Capture the cell that displays the provided text and extract its [X, Y] central coordinate. 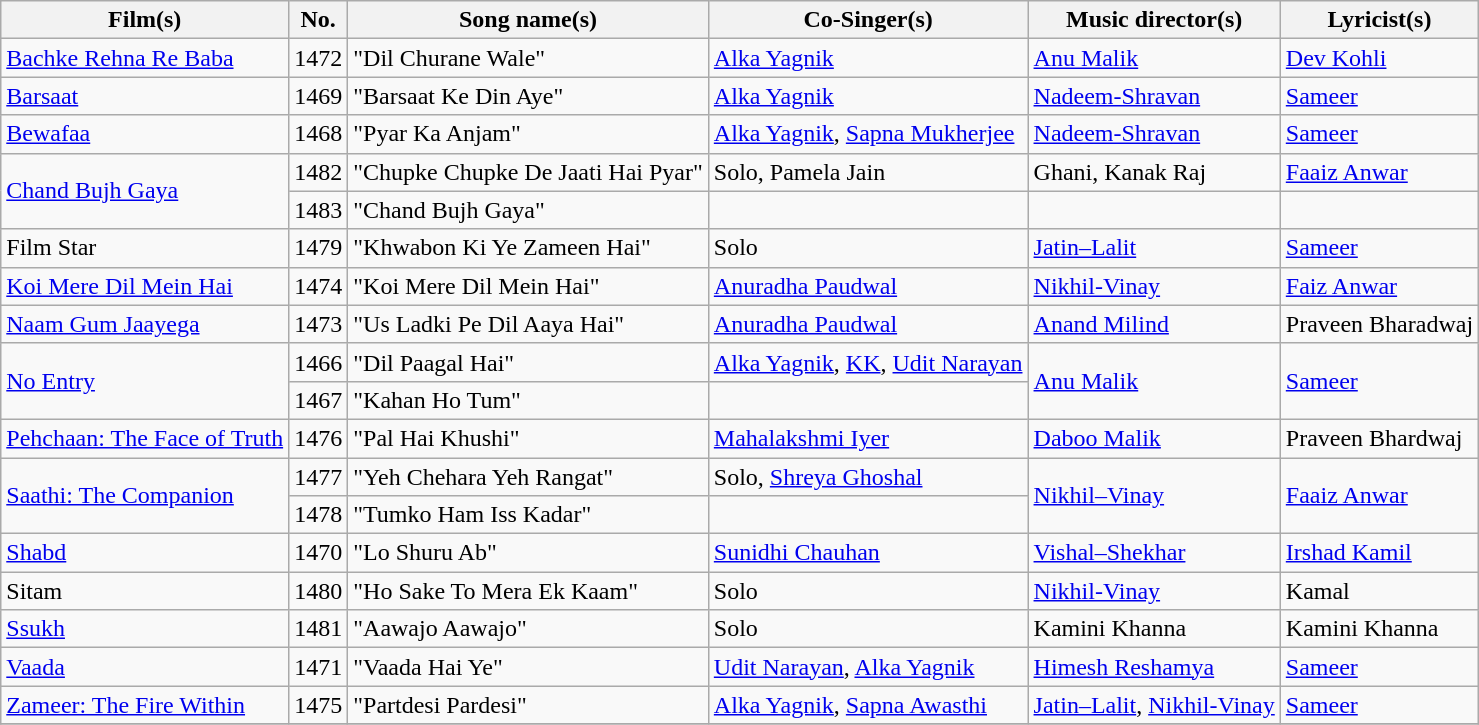
Bewafaa [145, 134]
Faiz Anwar [1379, 286]
"Pal Hai Khushi" [528, 438]
"Kahan Ho Tum" [528, 400]
Anand Milind [1154, 324]
"Koi Mere Dil Mein Hai" [528, 286]
1481 [318, 629]
1479 [318, 248]
Saathi: The Companion [145, 496]
"Aawajo Aawajo" [528, 629]
Koi Mere Dil Mein Hai [145, 286]
1467 [318, 400]
"Us Ladki Pe Dil Aaya Hai" [528, 324]
Shabd [145, 553]
Alka Yagnik, Sapna Awasthi [868, 705]
Zameer: The Fire Within [145, 705]
"Partdesi Pardesi" [528, 705]
Pehchaan: The Face of Truth [145, 438]
Dev Kohli [1379, 58]
Himesh Reshamya [1154, 667]
Kamal [1379, 591]
Lyricist(s) [1379, 20]
Co-Singer(s) [868, 20]
1478 [318, 515]
Film Star [145, 248]
1471 [318, 667]
"Khwabon Ki Ye Zameen Hai" [528, 248]
1483 [318, 210]
1468 [318, 134]
No Entry [145, 381]
Song name(s) [528, 20]
Vaada [145, 667]
1474 [318, 286]
1476 [318, 438]
"Dil Churane Wale" [528, 58]
1482 [318, 172]
Ghani, Kanak Raj [1154, 172]
Solo, Shreya Ghoshal [868, 477]
Music director(s) [1154, 20]
Alka Yagnik, Sapna Mukherjee [868, 134]
"Chupke Chupke De Jaati Hai Pyar" [528, 172]
Praveen Bhardwaj [1379, 438]
1469 [318, 96]
1470 [318, 553]
Barsaat [145, 96]
Sunidhi Chauhan [868, 553]
"Pyar Ka Anjam" [528, 134]
"Tumko Ham Iss Kadar" [528, 515]
Vishal–Shekhar [1154, 553]
Solo, Pamela Jain [868, 172]
"Ho Sake To Mera Ek Kaam" [528, 591]
1475 [318, 705]
"Chand Bujh Gaya" [528, 210]
Jatin–Lalit, Nikhil-Vinay [1154, 705]
1466 [318, 362]
"Dil Paagal Hai" [528, 362]
Sitam [145, 591]
Nikhil–Vinay [1154, 496]
1480 [318, 591]
Irshad Kamil [1379, 553]
"Lo Shuru Ab" [528, 553]
"Barsaat Ke Din Aye" [528, 96]
Alka Yagnik, KK, Udit Narayan [868, 362]
Chand Bujh Gaya [145, 191]
Praveen Bharadwaj [1379, 324]
Bachke Rehna Re Baba [145, 58]
"Yeh Chehara Yeh Rangat" [528, 477]
Daboo Malik [1154, 438]
No. [318, 20]
1473 [318, 324]
Film(s) [145, 20]
1477 [318, 477]
"Vaada Hai Ye" [528, 667]
Naam Gum Jaayega [145, 324]
Ssukh [145, 629]
Jatin–Lalit [1154, 248]
Udit Narayan, Alka Yagnik [868, 667]
1472 [318, 58]
Mahalakshmi Iyer [868, 438]
